Identify which cell holds the provided text, then report its (X, Y) central coordinate. 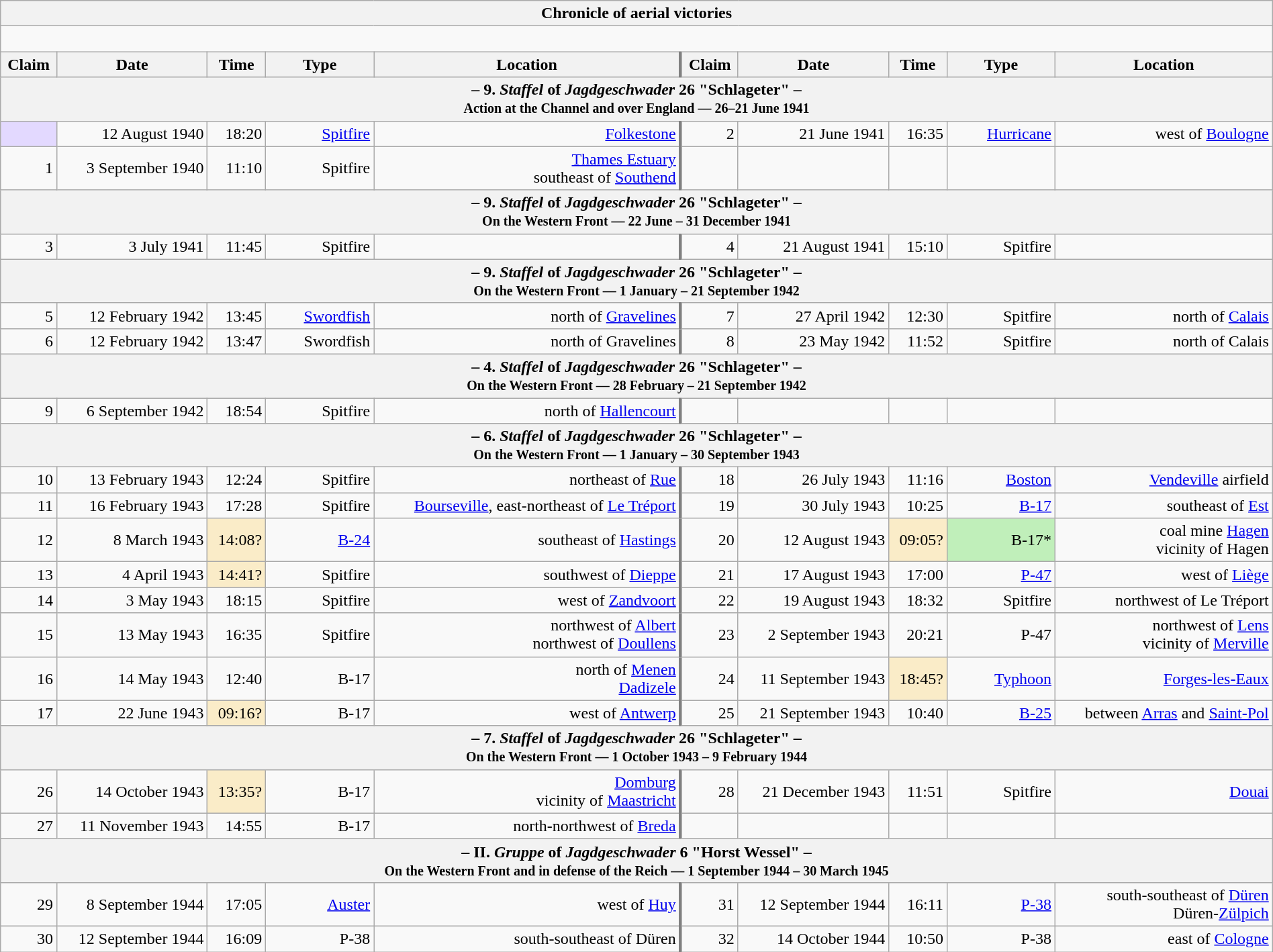
14 October 1944 (813, 939)
Chronicle of aerial victories (636, 13)
12 August 1940 (132, 134)
13 February 1943 (132, 480)
14 (29, 600)
14 May 1943 (132, 678)
– II. Gruppe of Jagdgeschwader 6 "Horst Wessel" –On the Western Front and in defense of the Reich — 1 September 1944 – 30 March 1945 (636, 861)
southeast of Est (1164, 506)
coal mine Hagenvicinity of Hagen (1164, 540)
13 (29, 575)
between Arras and Saint-Pol (1164, 713)
south-southeast of DürenDüren-Zülpich (1164, 904)
10:40 (918, 713)
14:08? (236, 540)
northeast of Rue (528, 480)
13 May 1943 (132, 635)
25 (709, 713)
Bourseville, east-northeast of Le Tréport (528, 506)
09:16? (236, 713)
3 July 1941 (132, 246)
18 (709, 480)
Douai (1164, 791)
north-northwest of Breda (528, 826)
– 7. Staffel of Jagdgeschwader 26 "Schlageter" –On the Western Front — 1 October 1943 – 9 February 1944 (636, 748)
20 (709, 540)
south-southeast of Düren (528, 939)
west of Huy (528, 904)
14:55 (236, 826)
10 (29, 480)
east of Cologne (1164, 939)
Boston (1000, 480)
18:54 (236, 410)
23 (709, 635)
3 May 1943 (132, 600)
16 (29, 678)
29 (29, 904)
west of Antwerp (528, 713)
7 (709, 316)
west of Boulogne (1164, 134)
Auster (320, 904)
26 (29, 791)
Thames Estuary southeast of Southend (528, 168)
14 October 1943 (132, 791)
Vendeville airfield (1164, 480)
Domburgvicinity of Maastricht (528, 791)
11:51 (918, 791)
32 (709, 939)
17:05 (236, 904)
southeast of Hastings (528, 540)
21 (709, 575)
11:52 (918, 341)
13:35? (236, 791)
10:25 (918, 506)
4 April 1943 (132, 575)
north of Hallencourt (528, 410)
6 September 1942 (132, 410)
12 (29, 540)
west of Liège (1164, 575)
9 (29, 410)
– 9. Staffel of Jagdgeschwader 26 "Schlageter" –On the Western Front — 1 January – 21 September 1942 (636, 281)
21 December 1943 (813, 791)
18:45? (918, 678)
30 (29, 939)
11:16 (918, 480)
27 (29, 826)
12:24 (236, 480)
24 (709, 678)
27 April 1942 (813, 316)
10:50 (918, 939)
B-17* (1000, 540)
17 (29, 713)
11 (29, 506)
11 November 1943 (132, 826)
Hurricane (1000, 134)
16:11 (918, 904)
6 (29, 341)
18:15 (236, 600)
8 March 1943 (132, 540)
west of Zandvoort (528, 600)
– 9. Staffel of Jagdgeschwader 26 "Schlageter" –On the Western Front — 22 June – 31 December 1941 (636, 212)
B-24 (320, 540)
14:41? (236, 575)
northwest of Albert northwest of Doullens (528, 635)
north of MenenDadizele (528, 678)
Folkestone (528, 134)
17:00 (918, 575)
11:10 (236, 168)
3 (29, 246)
B-25 (1000, 713)
17 August 1943 (813, 575)
southwest of Dieppe (528, 575)
2 (709, 134)
12:30 (918, 316)
21 June 1941 (813, 134)
19 (709, 506)
30 July 1943 (813, 506)
– 4. Staffel of Jagdgeschwader 26 "Schlageter" –On the Western Front — 28 February – 21 September 1942 (636, 376)
5 (29, 316)
20:21 (918, 635)
11 September 1943 (813, 678)
23 May 1942 (813, 341)
Typhoon (1000, 678)
8 September 1944 (132, 904)
13:47 (236, 341)
4 (709, 246)
18:32 (918, 600)
16 February 1943 (132, 506)
Forges-les-Eaux (1164, 678)
– 9. Staffel of Jagdgeschwader 26 "Schlageter" –Action at the Channel and over England — 26–21 June 1941 (636, 99)
22 June 1943 (132, 713)
22 (709, 600)
09:05? (918, 540)
3 September 1940 (132, 168)
12:40 (236, 678)
28 (709, 791)
31 (709, 904)
8 (709, 341)
26 July 1943 (813, 480)
13:45 (236, 316)
1 (29, 168)
16:09 (236, 939)
11:45 (236, 246)
12 August 1943 (813, 540)
17:28 (236, 506)
northwest of Lensvicinity of Merville (1164, 635)
15:10 (918, 246)
2 September 1943 (813, 635)
– 6. Staffel of Jagdgeschwader 26 "Schlageter" –On the Western Front — 1 January – 30 September 1943 (636, 446)
18:20 (236, 134)
21 August 1941 (813, 246)
15 (29, 635)
northwest of Le Tréport (1164, 600)
19 August 1943 (813, 600)
21 September 1943 (813, 713)
